Capture the cell that displays the provided text and extract its [X, Y] central coordinate. 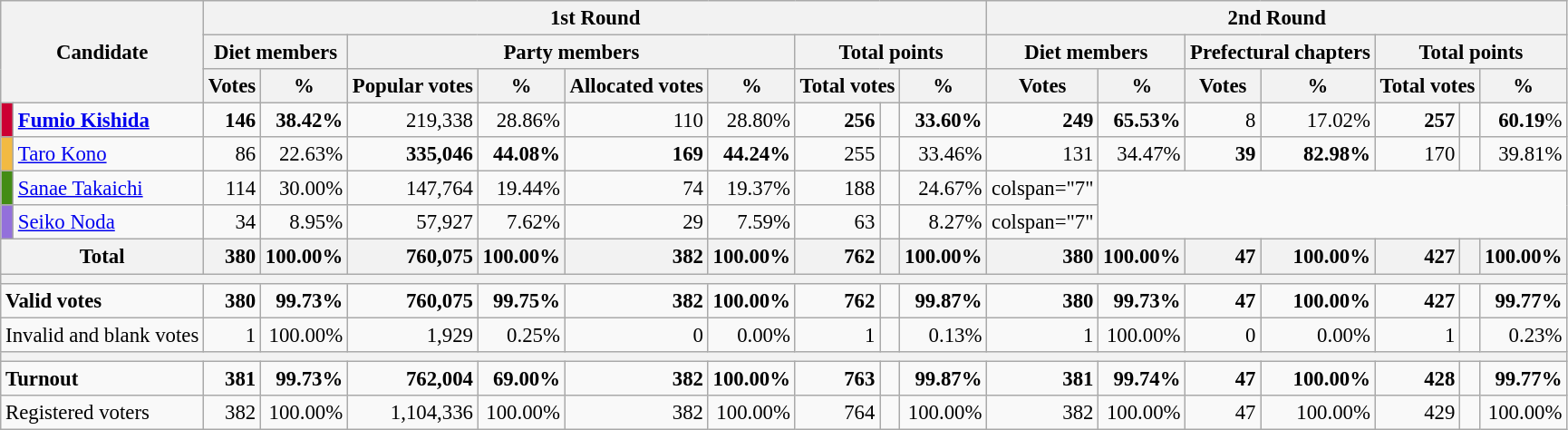
99.75% [521, 300]
Valid votes [102, 300]
147,764 [413, 189]
86 [232, 154]
69.00% [521, 378]
219,338 [413, 121]
44.08% [521, 154]
99.74% [1142, 378]
764 [837, 413]
188 [837, 189]
1st Round [595, 18]
170 [1418, 154]
29 [636, 222]
256 [837, 121]
Fumio Kishida [109, 121]
Candidate [102, 53]
19.44% [521, 189]
63 [837, 222]
146 [232, 121]
762,004 [413, 378]
7.59% [751, 222]
0.23% [1524, 335]
Party members [572, 53]
428 [1418, 378]
0.25% [521, 335]
39.81% [1524, 154]
Allocated votes [636, 86]
33.60% [944, 121]
28.80% [751, 121]
255 [837, 154]
1,929 [413, 335]
74 [636, 189]
335,046 [413, 154]
38.42% [304, 121]
22.63% [304, 154]
60.19% [1524, 121]
Taro Kono [109, 154]
28.86% [521, 121]
Turnout [102, 378]
65.53% [1142, 121]
17.02% [1318, 121]
7.62% [521, 222]
8 [1224, 121]
Total [102, 257]
34 [232, 222]
8.95% [304, 222]
110 [636, 121]
131 [1042, 154]
39 [1224, 154]
114 [232, 189]
8.27% [944, 222]
Invalid and blank votes [102, 335]
33.46% [944, 154]
24.67% [944, 189]
249 [1042, 121]
34.47% [1142, 154]
Seiko Noda [109, 222]
429 [1418, 413]
44.24% [751, 154]
Registered voters [102, 413]
Prefectural chapters [1280, 53]
Popular votes [413, 86]
82.98% [1318, 154]
19.37% [751, 189]
257 [1418, 121]
1,104,336 [413, 413]
57,927 [413, 222]
763 [837, 378]
Sanae Takaichi [109, 189]
2nd Round [1277, 18]
0.13% [944, 335]
169 [636, 154]
30.00% [304, 189]
